Determine the (X, Y) coordinate at the center of the cell enclosing the given text.  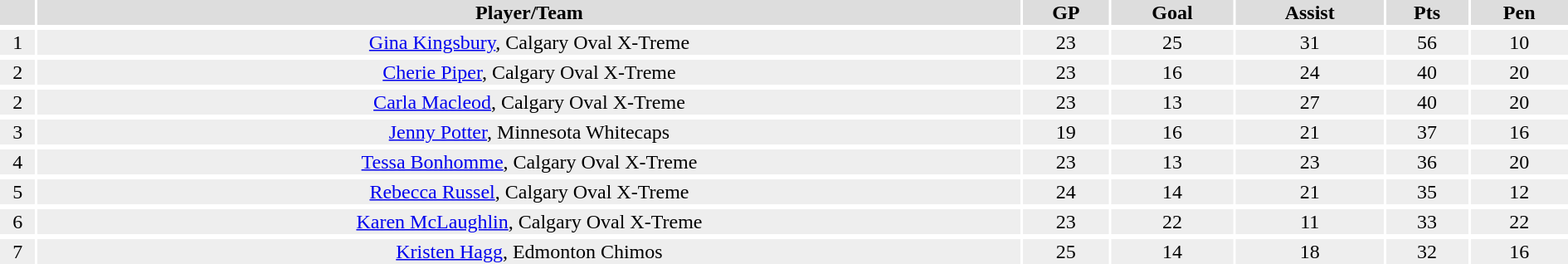
37 (1427, 132)
Cherie Piper, Calgary Oval X-Treme (529, 72)
Gina Kingsbury, Calgary Oval X-Treme (529, 42)
1 (17, 42)
32 (1427, 252)
Pts (1427, 12)
35 (1427, 192)
33 (1427, 222)
31 (1310, 42)
10 (1519, 42)
Player/Team (529, 12)
Kristen Hagg, Edmonton Chimos (529, 252)
Goal (1172, 12)
Rebecca Russel, Calgary Oval X-Treme (529, 192)
19 (1066, 132)
11 (1310, 222)
Jenny Potter, Minnesota Whitecaps (529, 132)
6 (17, 222)
GP (1066, 12)
27 (1310, 102)
Pen (1519, 12)
56 (1427, 42)
3 (17, 132)
Carla Macleod, Calgary Oval X-Treme (529, 102)
Karen McLaughlin, Calgary Oval X-Treme (529, 222)
Tessa Bonhomme, Calgary Oval X-Treme (529, 162)
7 (17, 252)
12 (1519, 192)
4 (17, 162)
18 (1310, 252)
36 (1427, 162)
Assist (1310, 12)
5 (17, 192)
